Find where the given text appears and provide that cell's center as (x, y) coordinate. 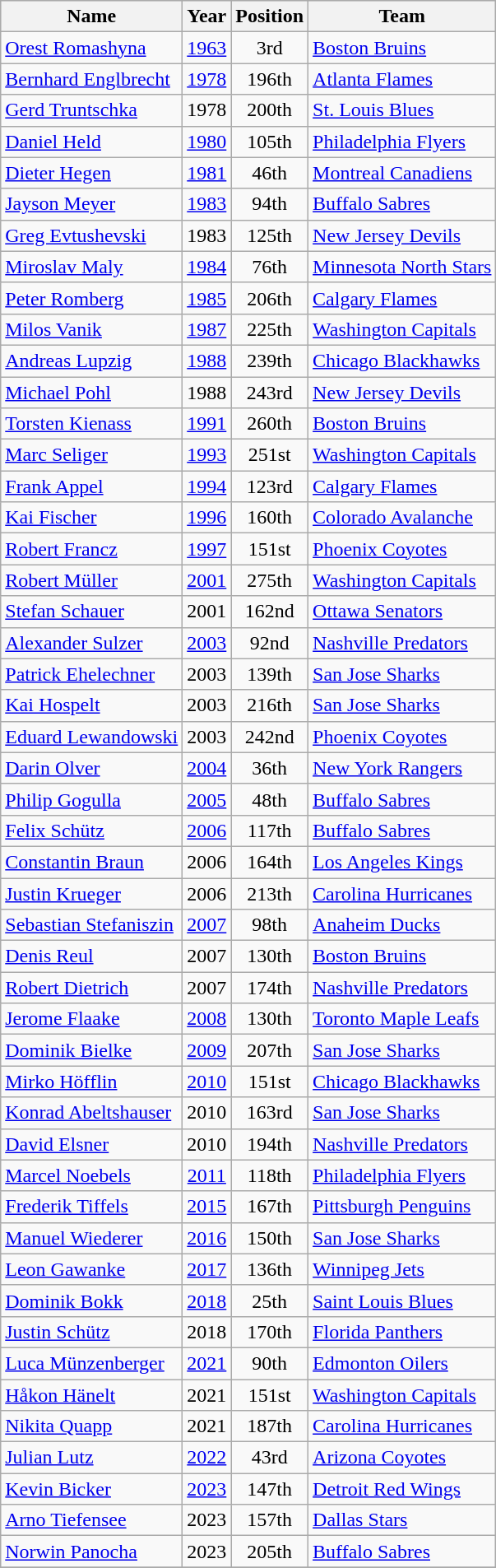
123rd (270, 486)
92nd (270, 643)
216th (270, 705)
2005 (207, 799)
Edmonton Oilers (402, 1363)
Frederik Tiffels (92, 1207)
2015 (207, 1207)
1981 (207, 173)
Håkon Hänelt (92, 1395)
239th (270, 361)
Florida Panthers (402, 1332)
Dominik Bielke (92, 1050)
Greg Evtushevski (92, 235)
139th (270, 674)
David Elsner (92, 1144)
174th (270, 988)
Andreas Lupzig (92, 361)
Justin Schütz (92, 1332)
48th (270, 799)
206th (270, 298)
Julian Lutz (92, 1458)
2009 (207, 1050)
105th (270, 142)
Patrick Ehelechner (92, 674)
Pittsburgh Penguins (402, 1207)
242nd (270, 737)
1994 (207, 486)
118th (270, 1175)
207th (270, 1050)
Jerome Flaake (92, 1019)
Sebastian Stefaniszin (92, 925)
Robert Dietrich (92, 988)
164th (270, 862)
Robert Müller (92, 580)
Bernhard Englbrecht (92, 79)
Norwin Panocha (92, 1552)
Philip Gogulla (92, 799)
Stefan Schauer (92, 612)
2017 (207, 1269)
194th (270, 1144)
Position (270, 16)
Colorado Avalanche (402, 518)
150th (270, 1238)
Los Angeles Kings (402, 862)
1963 (207, 48)
Nikita Quapp (92, 1426)
1997 (207, 549)
Michael Pohl (92, 393)
Year (207, 16)
Justin Krueger (92, 893)
Arizona Coyotes (402, 1458)
Name (92, 16)
260th (270, 424)
Denis Reul (92, 956)
196th (270, 79)
Jayson Meyer (92, 204)
275th (270, 580)
Felix Schütz (92, 831)
Mirko Höfflin (92, 1082)
1980 (207, 142)
Orest Romashyna (92, 48)
90th (270, 1363)
162nd (270, 612)
Frank Appel (92, 486)
Kai Fischer (92, 518)
200th (270, 110)
Leon Gawanke (92, 1269)
Milos Vanik (92, 329)
St. Louis Blues (402, 110)
Toronto Maple Leafs (402, 1019)
2022 (207, 1458)
1991 (207, 424)
94th (270, 204)
2008 (207, 1019)
243rd (270, 393)
213th (270, 893)
Kai Hospelt (92, 705)
1987 (207, 329)
1993 (207, 455)
76th (270, 267)
Robert Francz (92, 549)
Team (402, 16)
Manuel Wiederer (92, 1238)
36th (270, 768)
Kevin Bicker (92, 1489)
Atlanta Flames (402, 79)
25th (270, 1300)
New York Rangers (402, 768)
Alexander Sulzer (92, 643)
136th (270, 1269)
Arno Tiefensee (92, 1520)
Detroit Red Wings (402, 1489)
157th (270, 1520)
Marcel Noebels (92, 1175)
205th (270, 1552)
Anaheim Ducks (402, 925)
3rd (270, 48)
2004 (207, 768)
Konrad Abeltshauser (92, 1113)
98th (270, 925)
Saint Louis Blues (402, 1300)
170th (270, 1332)
43rd (270, 1458)
251st (270, 455)
Eduard Lewandowski (92, 737)
147th (270, 1489)
Daniel Held (92, 142)
Ottawa Senators (402, 612)
Luca Münzenberger (92, 1363)
1985 (207, 298)
Gerd Truntschka (92, 110)
Constantin Braun (92, 862)
Miroslav Maly (92, 267)
Dominik Bokk (92, 1300)
Minnesota North Stars (402, 267)
Dieter Hegen (92, 173)
225th (270, 329)
Winnipeg Jets (402, 1269)
Peter Romberg (92, 298)
2011 (207, 1175)
117th (270, 831)
46th (270, 173)
Montreal Canadiens (402, 173)
2016 (207, 1238)
1996 (207, 518)
Dallas Stars (402, 1520)
167th (270, 1207)
Marc Seliger (92, 455)
163rd (270, 1113)
125th (270, 235)
187th (270, 1426)
Darin Olver (92, 768)
Torsten Kienass (92, 424)
160th (270, 518)
1984 (207, 267)
